Search for the cell housing the specified text and yield its [x, y] center coordinate. 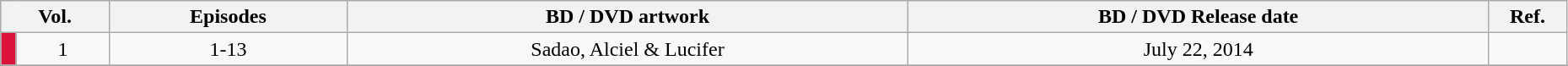
1 [62, 49]
Vol. [56, 17]
1-13 [228, 49]
Ref. [1528, 17]
July 22, 2014 [1199, 49]
Episodes [228, 17]
BD / DVD artwork [628, 17]
Sadao, Alciel & Lucifer [628, 49]
BD / DVD Release date [1199, 17]
